Provide the [X, Y] coordinate of the cell's center where the given text is located.  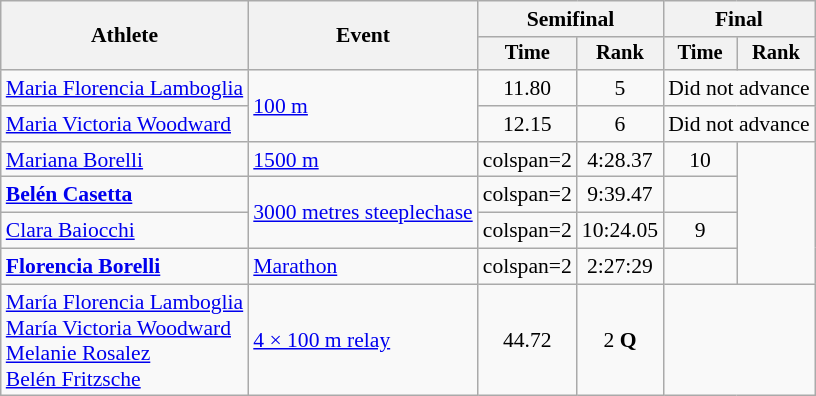
9 [700, 231]
100 m [363, 106]
María Florencia LambogliaMaría Victoria WoodwardMelanie RosalezBelén Fritzsche [125, 340]
5 [620, 88]
Belén Casetta [125, 195]
6 [620, 124]
4 × 100 m relay [363, 340]
Final [739, 19]
12.15 [528, 124]
10 [700, 160]
Clara Baiocchi [125, 231]
Athlete [125, 36]
44.72 [528, 340]
9:39.47 [620, 195]
3000 metres steeplechase [363, 212]
2:27:29 [620, 267]
Mariana Borelli [125, 160]
11.80 [528, 88]
1500 m [363, 160]
10:24.05 [620, 231]
4:28.37 [620, 160]
Maria Florencia Lamboglia [125, 88]
Semifinal [570, 19]
Marathon [363, 267]
Event [363, 36]
Florencia Borelli [125, 267]
Maria Victoria Woodward [125, 124]
2 Q [620, 340]
